Search for the cell housing the specified text and yield its (x, y) center coordinate. 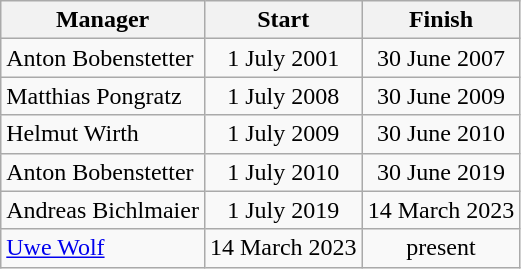
Helmut Wirth (103, 134)
30 June 2010 (441, 134)
Uwe Wolf (103, 248)
30 June 2019 (441, 172)
Matthias Pongratz (103, 96)
Manager (103, 20)
1 July 2009 (283, 134)
30 June 2007 (441, 58)
present (441, 248)
Start (283, 20)
Finish (441, 20)
1 July 2010 (283, 172)
1 July 2001 (283, 58)
1 July 2008 (283, 96)
30 June 2009 (441, 96)
Andreas Bichlmaier (103, 210)
1 July 2019 (283, 210)
